Return (X, Y) of the center of cell containing provided text 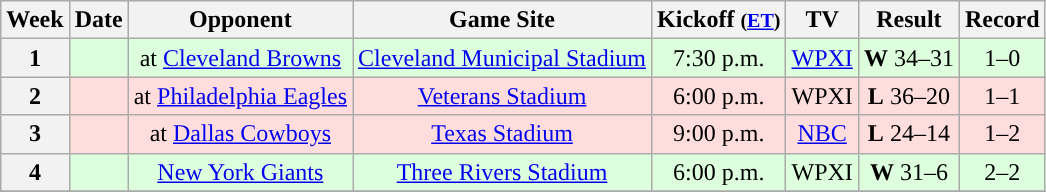
Opponent (240, 20)
3 (35, 134)
NBC (822, 134)
1–1 (1002, 96)
Cleveland Municipal Stadium (502, 58)
4 (35, 172)
Three Rivers Stadium (502, 172)
Game Site (502, 20)
1 (35, 58)
Kickoff (ET) (719, 20)
Week (35, 20)
L 36–20 (908, 96)
at Philadelphia Eagles (240, 96)
Veterans Stadium (502, 96)
1–0 (1002, 58)
2 (35, 96)
7:30 p.m. (719, 58)
1–2 (1002, 134)
Date (98, 20)
at Dallas Cowboys (240, 134)
9:00 p.m. (719, 134)
L 24–14 (908, 134)
New York Giants (240, 172)
Result (908, 20)
W 34–31 (908, 58)
TV (822, 20)
Record (1002, 20)
W 31–6 (908, 172)
2–2 (1002, 172)
at Cleveland Browns (240, 58)
Texas Stadium (502, 134)
